Return the (x, y) coordinate for the center point of the cell that contains the specified text.  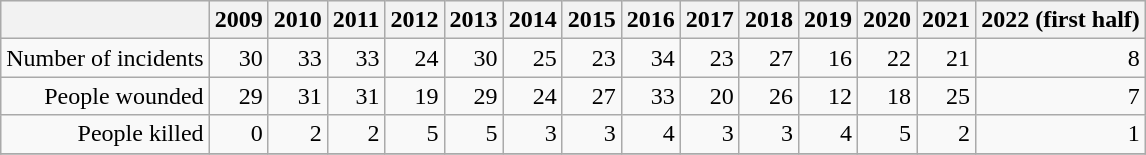
People wounded (105, 96)
2020 (886, 20)
26 (768, 96)
2010 (298, 20)
8 (1061, 58)
2018 (768, 20)
21 (946, 58)
19 (414, 96)
2021 (946, 20)
2009 (238, 20)
2012 (414, 20)
2011 (356, 20)
20 (710, 96)
34 (650, 58)
1 (1061, 134)
2013 (474, 20)
Number of incidents (105, 58)
People killed (105, 134)
2015 (592, 20)
12 (828, 96)
2014 (532, 20)
2016 (650, 20)
2019 (828, 20)
16 (828, 58)
7 (1061, 96)
2022 (first half) (1061, 20)
18 (886, 96)
2017 (710, 20)
22 (886, 58)
0 (238, 134)
